Scan for the cell matching the given text and deliver its [X, Y] coordinate at center. 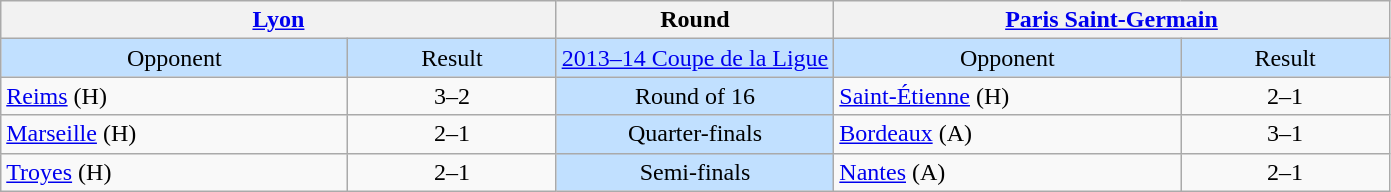
Round [695, 20]
Paris Saint-Germain [1112, 20]
3–2 [452, 96]
Reims (H) [174, 96]
Bordeaux (A) [1008, 134]
Saint-Étienne (H) [1008, 96]
Round of 16 [695, 96]
Quarter-finals [695, 134]
2013–14 Coupe de la Ligue [695, 58]
Lyon [278, 20]
3–1 [1285, 134]
Marseille (H) [174, 134]
Nantes (A) [1008, 172]
Semi-finals [695, 172]
Troyes (H) [174, 172]
